Find where the given text appears and provide that cell's center as (x, y) coordinate. 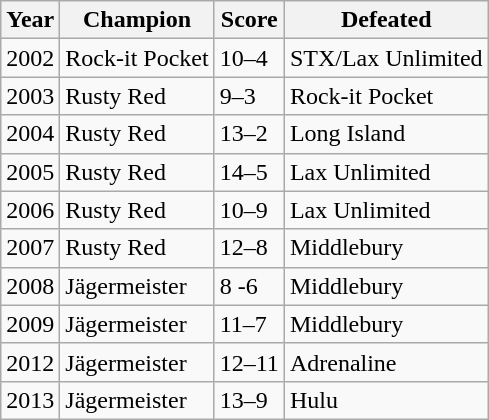
13–2 (249, 134)
2009 (30, 324)
Champion (137, 20)
Defeated (386, 20)
10–9 (249, 210)
10–4 (249, 58)
2012 (30, 362)
2005 (30, 172)
Year (30, 20)
2002 (30, 58)
8 -6 (249, 286)
9–3 (249, 96)
2003 (30, 96)
STX/Lax Unlimited (386, 58)
14–5 (249, 172)
Adrenaline (386, 362)
Long Island (386, 134)
2008 (30, 286)
11–7 (249, 324)
12–11 (249, 362)
Score (249, 20)
13–9 (249, 400)
Hulu (386, 400)
2006 (30, 210)
2013 (30, 400)
2004 (30, 134)
2007 (30, 248)
12–8 (249, 248)
